Pinpoint the cell where the given text exists, returning its (x, y) midpoint coordinate. 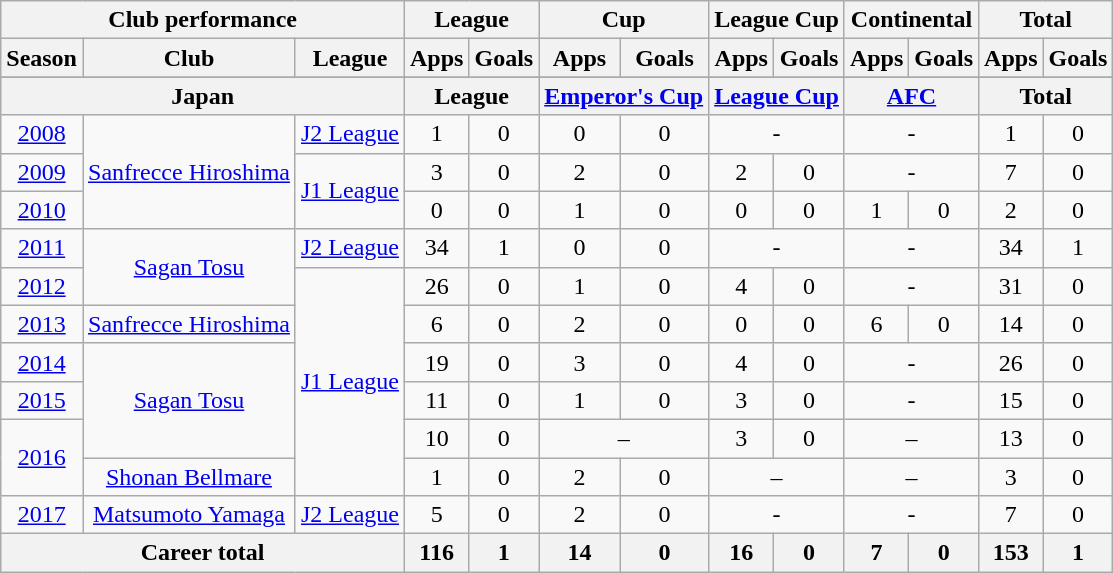
Shonan Bellmare (188, 477)
Matsumoto Yamaga (188, 515)
11 (437, 400)
31 (1011, 286)
Emperor's Cup (624, 96)
Club (188, 58)
Career total (203, 553)
13 (1011, 438)
153 (1011, 553)
16 (742, 553)
19 (437, 362)
116 (437, 553)
AFC (911, 96)
15 (1011, 400)
2008 (42, 134)
2010 (42, 210)
Japan (203, 96)
Cup (624, 20)
2016 (42, 457)
2017 (42, 515)
Continental (911, 20)
2014 (42, 362)
Club performance (203, 20)
10 (437, 438)
Season (42, 58)
2013 (42, 324)
2011 (42, 248)
2015 (42, 400)
2012 (42, 286)
2009 (42, 172)
5 (437, 515)
